Find where the given text appears and provide that cell's center as [X, Y] coordinate. 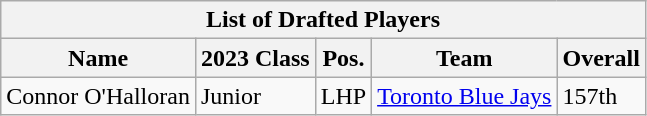
Connor O'Halloran [98, 96]
Junior [255, 96]
Overall [601, 58]
Pos. [343, 58]
LHP [343, 96]
2023 Class [255, 58]
Toronto Blue Jays [464, 96]
157th [601, 96]
List of Drafted Players [324, 20]
Name [98, 58]
Team [464, 58]
